From the cell containing the given text, extract its center point as (x, y) coordinate. 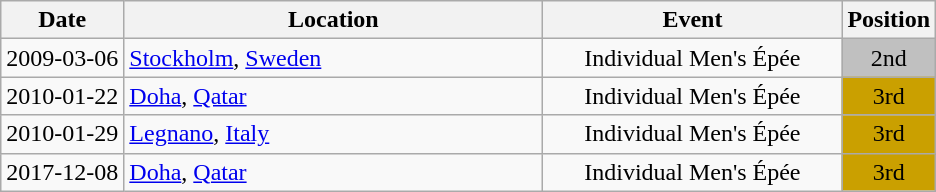
2017-12-08 (62, 172)
2009-03-06 (62, 58)
2nd (889, 58)
Date (62, 20)
Legnano, Italy (334, 134)
Location (334, 20)
2010-01-29 (62, 134)
Position (889, 20)
2010-01-22 (62, 96)
Event (692, 20)
Stockholm, Sweden (334, 58)
